Search for the cell housing the specified text and yield its [x, y] center coordinate. 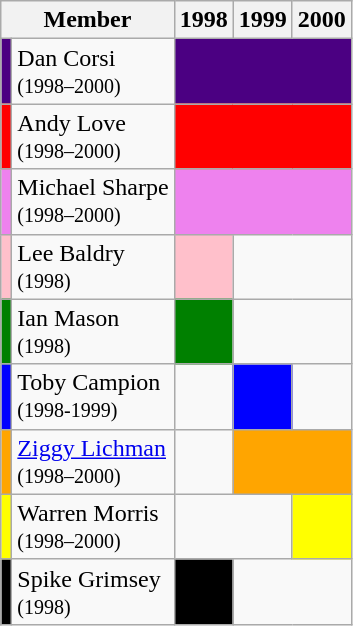
Spike Grimsey(1998) [93, 592]
Lee Baldry(1998) [93, 266]
Member [88, 20]
Ian Mason(1998) [93, 332]
Michael Sharpe(1998–2000) [93, 202]
Dan Corsi(1998–2000) [93, 72]
1999 [262, 20]
Ziggy Lichman(1998–2000) [93, 462]
2000 [322, 20]
Andy Love(1998–2000) [93, 136]
Toby Campion(1998-1999) [93, 396]
1998 [204, 20]
Warren Morris(1998–2000) [93, 526]
